Return [x, y] of the center of cell containing provided text 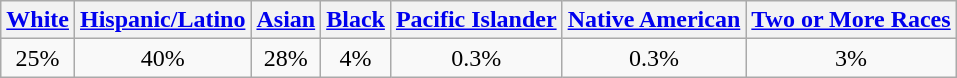
Hispanic/Latino [162, 20]
Asian [286, 20]
25% [38, 58]
White [38, 20]
Pacific Islander [476, 20]
Black [356, 20]
4% [356, 58]
Native American [654, 20]
3% [851, 58]
40% [162, 58]
Two or More Races [851, 20]
28% [286, 58]
